For the text-containing cell, return its midpoint in [x, y] coordinate format. 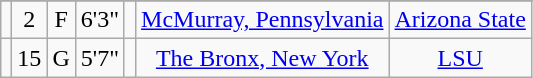
The Bronx, New York [262, 58]
6'3" [100, 20]
15 [30, 58]
G [61, 58]
5'7" [100, 58]
LSU [460, 58]
F [61, 20]
Arizona State [460, 20]
McMurray, Pennsylvania [262, 20]
2 [30, 20]
